Determine the (x, y) coordinate at the center of the cell enclosing the given text.  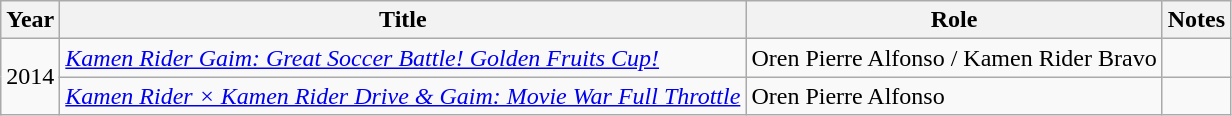
2014 (30, 77)
Kamen Rider Gaim: Great Soccer Battle! Golden Fruits Cup! (403, 58)
Kamen Rider × Kamen Rider Drive & Gaim: Movie War Full Throttle (403, 96)
Role (954, 20)
Oren Pierre Alfonso / Kamen Rider Bravo (954, 58)
Notes (1196, 20)
Year (30, 20)
Oren Pierre Alfonso (954, 96)
Title (403, 20)
